Search for the cell housing the specified text and yield its [x, y] center coordinate. 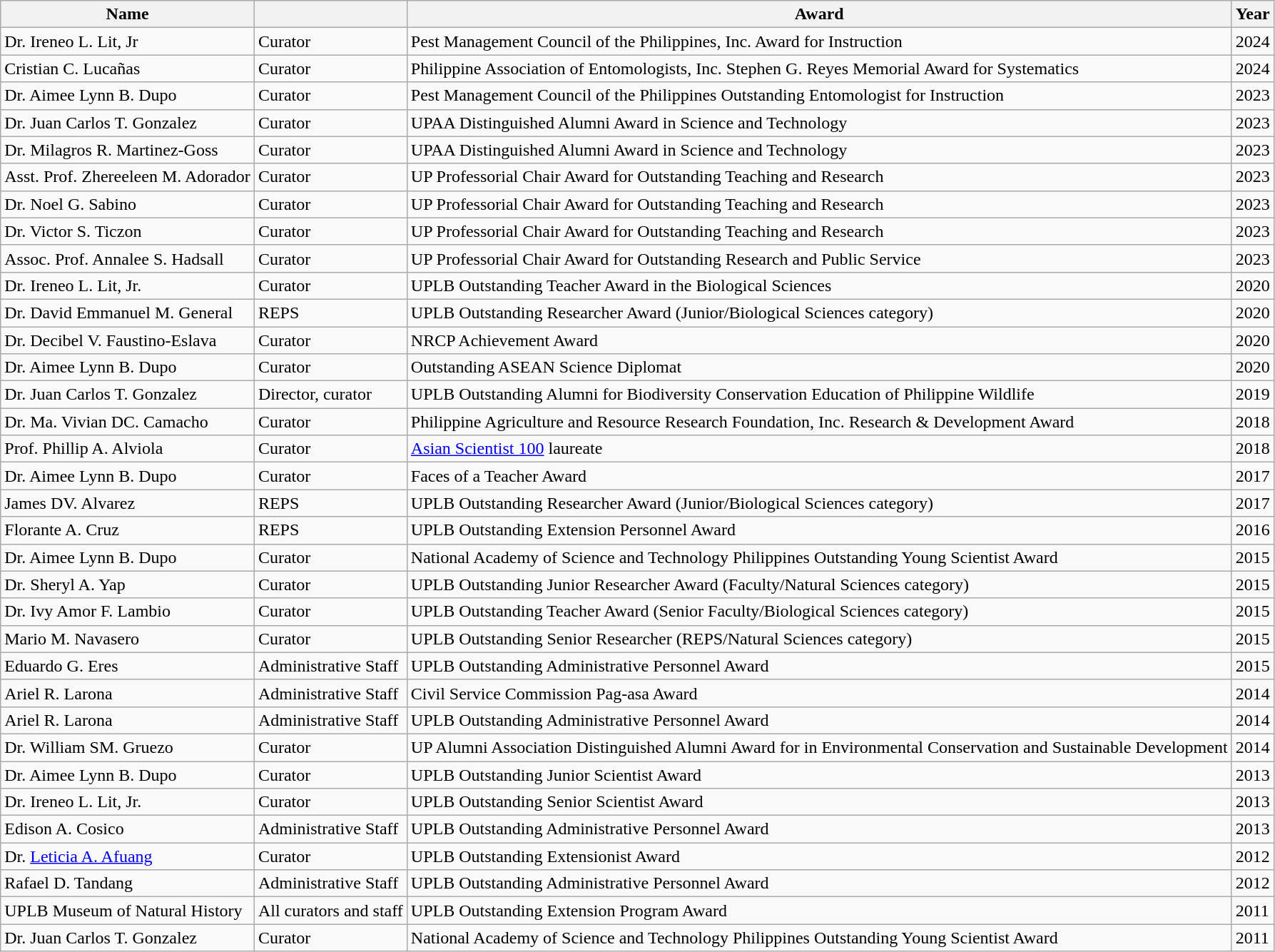
Asian Scientist 100 laureate [819, 449]
Dr. Sheryl A. Yap [128, 584]
Dr. Decibel V. Faustino-Eslava [128, 340]
Philippine Agriculture and Resource Research Foundation, Inc. Research & Development Award [819, 422]
Pest Management Council of the Philippines, Inc. Award for Instruction [819, 41]
Award [819, 14]
Faces of a Teacher Award [819, 476]
UPLB Outstanding Senior Scientist Award [819, 802]
UPLB Outstanding Extensionist Award [819, 856]
Dr. Ma. Vivian DC. Camacho [128, 422]
Name [128, 14]
Outstanding ASEAN Science Diplomat [819, 368]
Philippine Association of Entomologists, Inc. Stephen G. Reyes Memorial Award for Systematics [819, 69]
UP Alumni Association Distinguished Alumni Award for in Environmental Conservation and Sustainable Development [819, 747]
Dr. David Emmanuel M. General [128, 313]
Dr. William SM. Gruezo [128, 747]
Rafael D. Tandang [128, 883]
Cristian C. Lucañas [128, 69]
UPLB Outstanding Extension Personnel Award [819, 530]
UPLB Outstanding Alumni for Biodiversity Conservation Education of Philippine Wildlife [819, 395]
2019 [1253, 395]
UPLB Museum of Natural History [128, 911]
UPLB Outstanding Extension Program Award [819, 911]
Civil Service Commission Pag-asa Award [819, 693]
Year [1253, 14]
UP Professorial Chair Award for Outstanding Research and Public Service [819, 258]
Dr. Noel G. Sabino [128, 204]
Assoc. Prof. Annalee S. Hadsall [128, 258]
Asst. Prof. Zhereeleen M. Adorador [128, 177]
Director, curator [330, 395]
Dr. Milagros R. Martinez-Goss [128, 150]
Pest Management Council of the Philippines Outstanding Entomologist for Instruction [819, 96]
Eduardo G. Eres [128, 666]
Florante A. Cruz [128, 530]
Edison A. Cosico [128, 829]
Dr. Victor S. Ticzon [128, 231]
UPLB Outstanding Teacher Award in the Biological Sciences [819, 285]
Dr. Ireneo L. Lit, Jr [128, 41]
2016 [1253, 530]
Dr. Ivy Amor F. Lambio [128, 612]
Mario M. Navasero [128, 639]
UPLB Outstanding Junior Researcher Award (Faculty/Natural Sciences category) [819, 584]
NRCP Achievement Award [819, 340]
UPLB Outstanding Teacher Award (Senior Faculty/Biological Sciences category) [819, 612]
All curators and staff [330, 911]
UPLB Outstanding Senior Researcher (REPS/Natural Sciences category) [819, 639]
Prof. Phillip A. Alviola [128, 449]
UPLB Outstanding Junior Scientist Award [819, 774]
Dr. Leticia A. Afuang [128, 856]
James DV. Alvarez [128, 503]
